Detect which cell encompasses the target text, then output its [x, y] center coordinate. 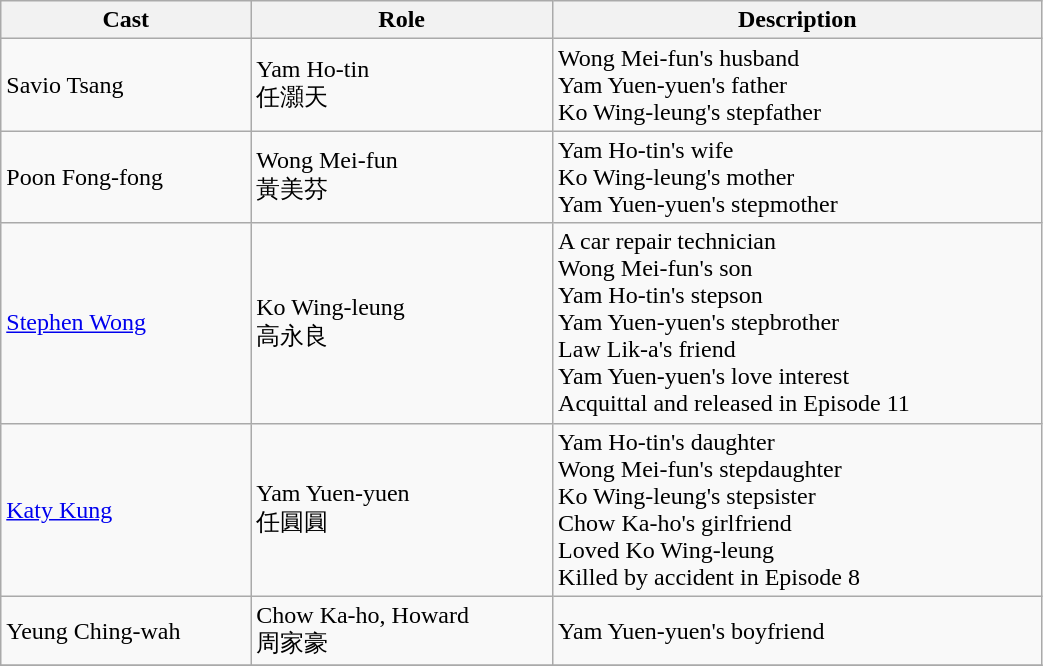
Poon Fong-fong [126, 177]
Yam Ho-tin任灝天 [402, 85]
Katy Kung [126, 510]
Role [402, 20]
Description [798, 20]
Wong Mei-fun's husbandYam Yuen-yuen's fatherKo Wing-leung's stepfather [798, 85]
Yam Yuen-yuen任圓圓 [402, 510]
Savio Tsang [126, 85]
Stephen Wong [126, 323]
Cast [126, 20]
Ko Wing-leung高永良 [402, 323]
Yam Ho-tin's daughterWong Mei-fun's stepdaughterKo Wing-leung's stepsisterChow Ka-ho's girlfriendLoved Ko Wing-leungKilled by accident in Episode 8 [798, 510]
Yam Yuen-yuen's boyfriend [798, 631]
Yeung Ching-wah [126, 631]
Yam Ho-tin's wifeKo Wing-leung's motherYam Yuen-yuen's stepmother [798, 177]
Chow Ka-ho, Howard周家豪 [402, 631]
Wong Mei-fun黃美芬 [402, 177]
